Provide the [x, y] coordinate of the cell's center where the given text is located.  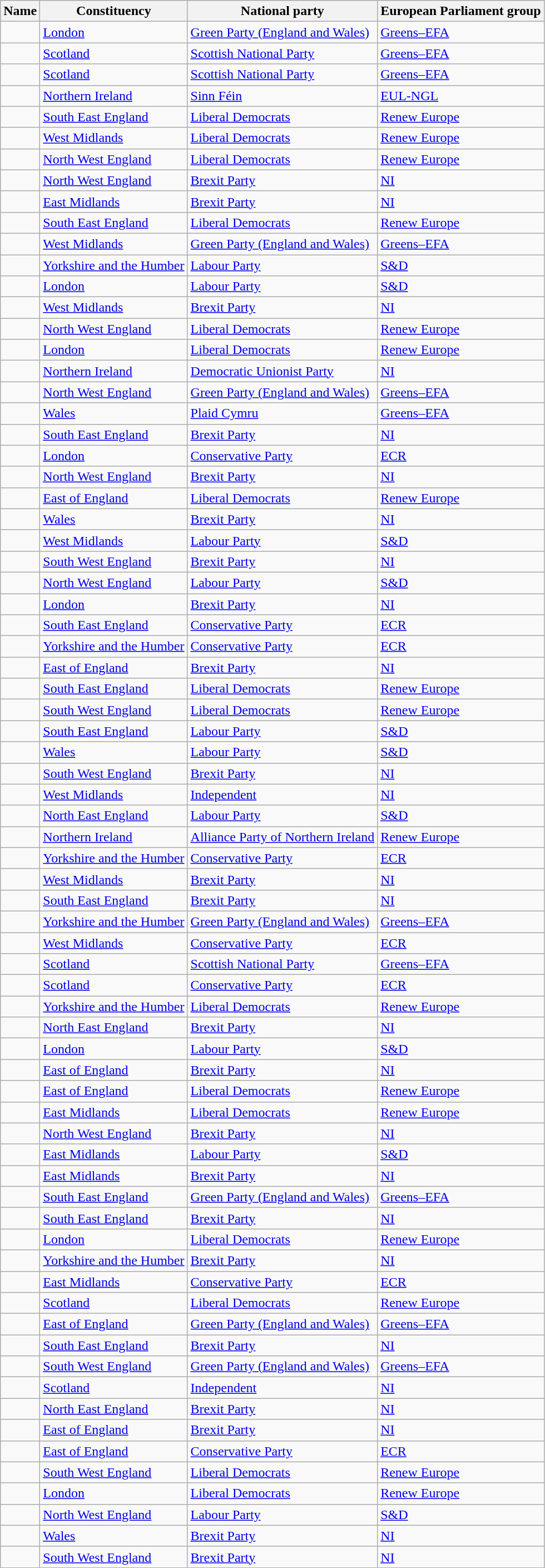
European Parliament group [461, 11]
Plaid Cymru [283, 413]
National party [283, 11]
Democratic Unionist Party [283, 371]
Constituency [113, 11]
Name [20, 11]
Alliance Party of Northern Ireland [283, 837]
EUL-NGL [461, 96]
Sinn Féin [283, 96]
